Extract the (x, y) coordinate from the center of the cell holding the provided text.  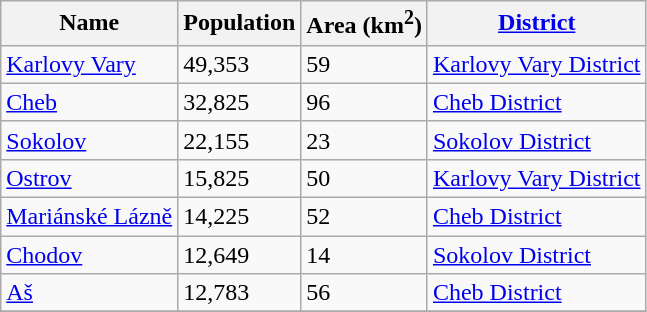
49,353 (240, 64)
Population (240, 24)
Chodov (90, 255)
52 (364, 217)
Aš (90, 293)
Karlovy Vary (90, 64)
96 (364, 102)
Ostrov (90, 178)
50 (364, 178)
23 (364, 140)
14,225 (240, 217)
56 (364, 293)
Area (km2) (364, 24)
12,649 (240, 255)
15,825 (240, 178)
Sokolov (90, 140)
14 (364, 255)
District (536, 24)
12,783 (240, 293)
32,825 (240, 102)
59 (364, 64)
Name (90, 24)
22,155 (240, 140)
Cheb (90, 102)
Mariánské Lázně (90, 217)
